From the cell containing the given text, extract its center point as [X, Y] coordinate. 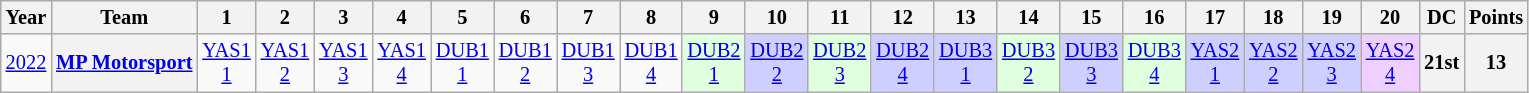
MP Motorsport [124, 63]
YAS24 [1390, 63]
DUB24 [902, 63]
DUB21 [714, 63]
DUB33 [1092, 63]
19 [1331, 17]
16 [1154, 17]
2022 [26, 63]
Points [1496, 17]
15 [1092, 17]
YAS13 [343, 63]
YAS23 [1331, 63]
YAS12 [285, 63]
DUB11 [462, 63]
1 [226, 17]
Team [124, 17]
YAS21 [1215, 63]
YAS22 [1273, 63]
21st [1442, 63]
YAS11 [226, 63]
DUB14 [652, 63]
2 [285, 17]
11 [840, 17]
DUB32 [1028, 63]
YAS14 [401, 63]
10 [776, 17]
DUB23 [840, 63]
5 [462, 17]
7 [588, 17]
9 [714, 17]
4 [401, 17]
DUB31 [966, 63]
20 [1390, 17]
8 [652, 17]
DUB34 [1154, 63]
DUB12 [526, 63]
18 [1273, 17]
17 [1215, 17]
DUB13 [588, 63]
14 [1028, 17]
DC [1442, 17]
3 [343, 17]
DUB22 [776, 63]
Year [26, 17]
12 [902, 17]
6 [526, 17]
